Output the (X, Y) coordinate of the center of the cell containing the given text.  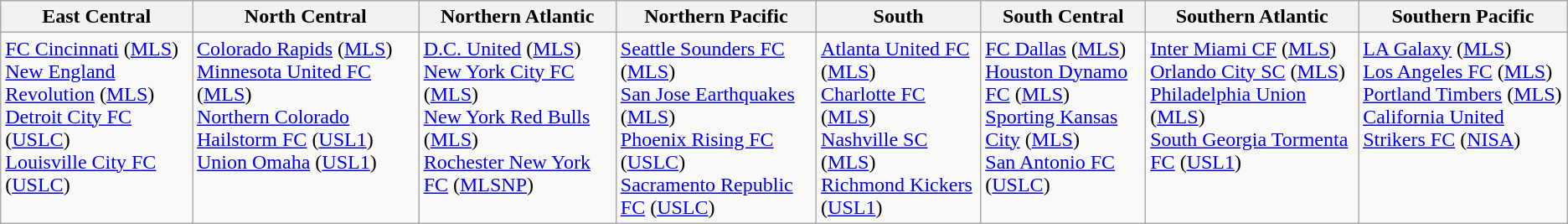
Seattle Sounders FC (MLS)San Jose Earthquakes (MLS)Phoenix Rising FC (USLC)Sacramento Republic FC (USLC) (715, 128)
Colorado Rapids (MLS)Minnesota United FC (MLS)Northern Colorado Hailstorm FC (USL1)Union Omaha (USL1) (307, 128)
Northern Pacific (715, 17)
Atlanta United FC (MLS)Charlotte FC (MLS)Nashville SC (MLS)Richmond Kickers (USL1) (899, 128)
FC Dallas (MLS)Houston Dynamo FC (MLS)Sporting Kansas City (MLS)San Antonio FC (USLC) (1064, 128)
LA Galaxy (MLS)Los Angeles FC (MLS)Portland Timbers (MLS)California United Strikers FC (NISA) (1463, 128)
D.C. United (MLS)New York City FC (MLS)New York Red Bulls (MLS)Rochester New York FC (MLSNP) (518, 128)
East Central (97, 17)
South Central (1064, 17)
South (899, 17)
Inter Miami CF (MLS)Orlando City SC (MLS)Philadelphia Union (MLS)South Georgia Tormenta FC (USL1) (1252, 128)
Southern Pacific (1463, 17)
Northern Atlantic (518, 17)
FC Cincinnati (MLS)New England Revolution (MLS)Detroit City FC (USLC)Louisville City FC (USLC) (97, 128)
Southern Atlantic (1252, 17)
North Central (307, 17)
